Return the (X, Y) coordinate for the center point of the cell that contains the specified text.  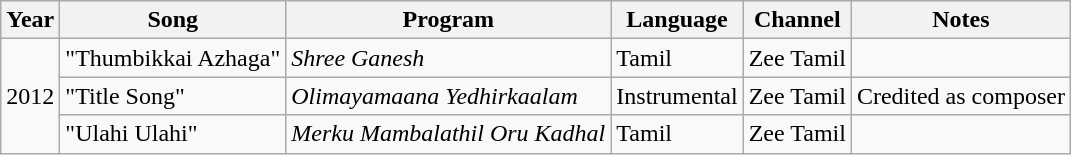
Olimayamaana Yedhirkaalam (448, 96)
Notes (960, 20)
Shree Ganesh (448, 58)
"Ulahi Ulahi" (173, 134)
Channel (797, 20)
Credited as composer (960, 96)
Merku Mambalathil Oru Kadhal (448, 134)
Song (173, 20)
Instrumental (677, 96)
"Title Song" (173, 96)
2012 (30, 96)
Year (30, 20)
Program (448, 20)
Language (677, 20)
"Thumbikkai Azhaga" (173, 58)
